Return (X, Y) of the center of cell containing provided text 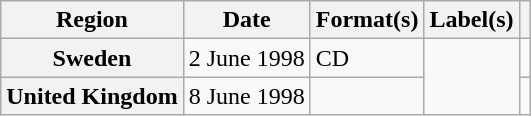
2 June 1998 (246, 58)
Label(s) (472, 20)
8 June 1998 (246, 96)
CD (367, 58)
Region (92, 20)
Sweden (92, 58)
Date (246, 20)
United Kingdom (92, 96)
Format(s) (367, 20)
